Find where the given text appears and provide that cell's center as (x, y) coordinate. 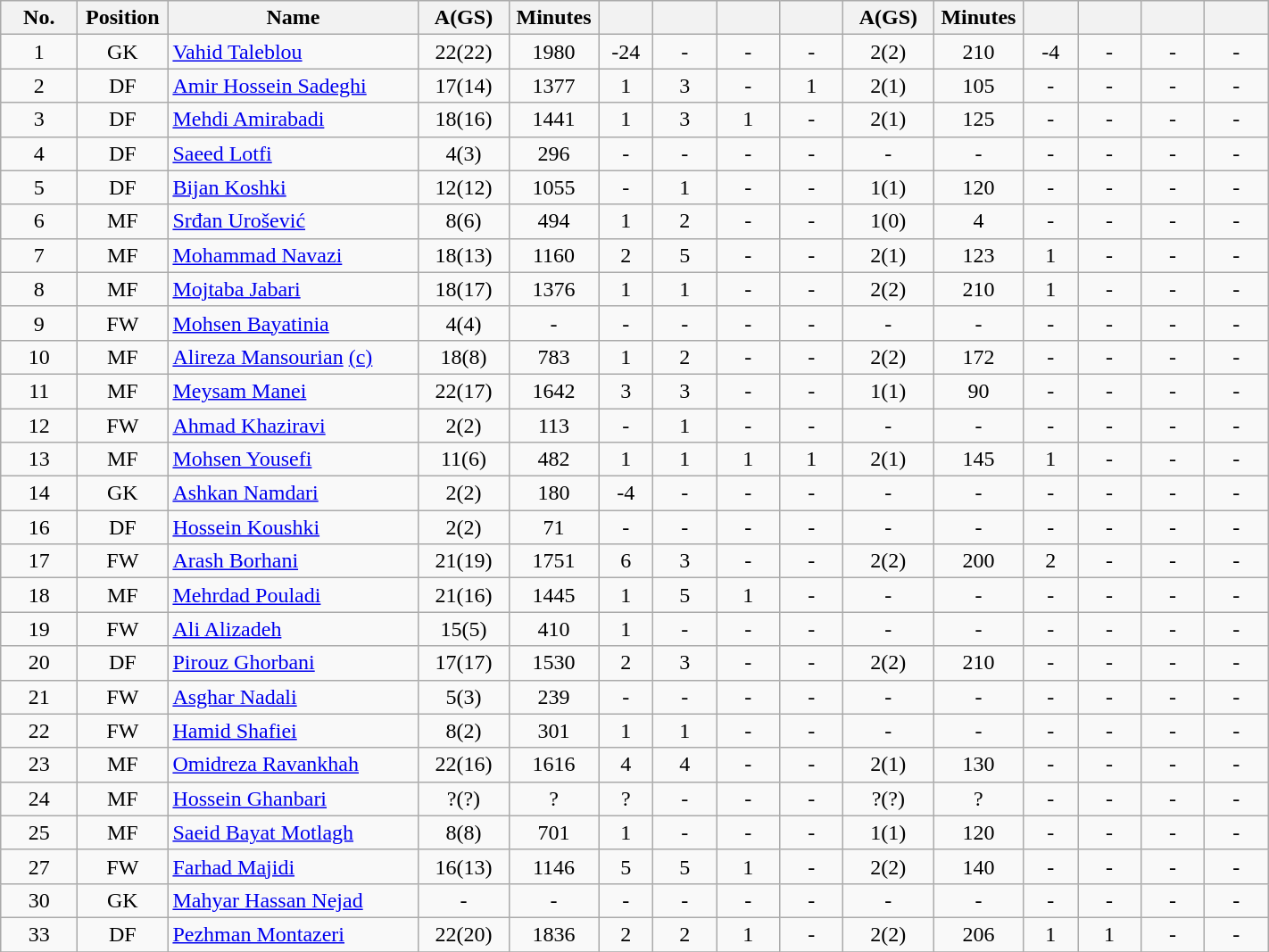
24 (39, 799)
494 (553, 221)
Position (123, 18)
16 (39, 527)
Mohammad Navazi (293, 255)
4(3) (464, 153)
8(2) (464, 731)
Ashkan Namdari (293, 493)
301 (553, 731)
Farhad Majidi (293, 866)
145 (978, 459)
Ahmad Khaziravi (293, 426)
7 (39, 255)
1642 (553, 391)
701 (553, 832)
Vahid Taleblou (293, 52)
1376 (553, 289)
4(4) (464, 323)
206 (978, 934)
Hossein Ghanbari (293, 799)
17(14) (464, 86)
10 (39, 357)
239 (553, 697)
180 (553, 493)
105 (978, 86)
Mehrdad Pouladi (293, 595)
Name (293, 18)
8 (39, 289)
Pezhman Montazeri (293, 934)
8(6) (464, 221)
1055 (553, 187)
18(13) (464, 255)
18(17) (464, 289)
21(19) (464, 561)
12(12) (464, 187)
25 (39, 832)
1377 (553, 86)
18 (39, 595)
11(6) (464, 459)
1445 (553, 595)
Saeid Bayat Motlagh (293, 832)
140 (978, 866)
Pirouz Ghorbani (293, 663)
Asghar Nadali (293, 697)
20 (39, 663)
Omidreza Ravankhah (293, 765)
1616 (553, 765)
Saeed Lotfi (293, 153)
22 (39, 731)
21(16) (464, 595)
1980 (553, 52)
15(5) (464, 629)
200 (978, 561)
13 (39, 459)
18(8) (464, 357)
71 (553, 527)
Mohsen Bayatinia (293, 323)
5(3) (464, 697)
14 (39, 493)
123 (978, 255)
783 (553, 357)
Mojtaba Jabari (293, 289)
8(8) (464, 832)
410 (553, 629)
22(16) (464, 765)
Meysam Manei (293, 391)
-24 (626, 52)
1441 (553, 120)
113 (553, 426)
Srđan Urošević (293, 221)
1146 (553, 866)
1836 (553, 934)
23 (39, 765)
Hamid Shafiei (293, 731)
130 (978, 765)
Alireza Mansourian (c) (293, 357)
19 (39, 629)
Mohsen Yousefi (293, 459)
30 (39, 900)
9 (39, 323)
1751 (553, 561)
18(16) (464, 120)
Mehdi Amirabadi (293, 120)
Amir Hossein Sadeghi (293, 86)
22(20) (464, 934)
Arash Borhani (293, 561)
11 (39, 391)
172 (978, 357)
Ali Alizadeh (293, 629)
Bijan Koshki (293, 187)
125 (978, 120)
Mahyar Hassan Nejad (293, 900)
17 (39, 561)
1(0) (889, 221)
1530 (553, 663)
No. (39, 18)
90 (978, 391)
1160 (553, 255)
22(22) (464, 52)
16(13) (464, 866)
33 (39, 934)
17(17) (464, 663)
12 (39, 426)
Hossein Koushki (293, 527)
21 (39, 697)
296 (553, 153)
27 (39, 866)
22(17) (464, 391)
482 (553, 459)
